Find where the given text appears and provide that cell's center as [x, y] coordinate. 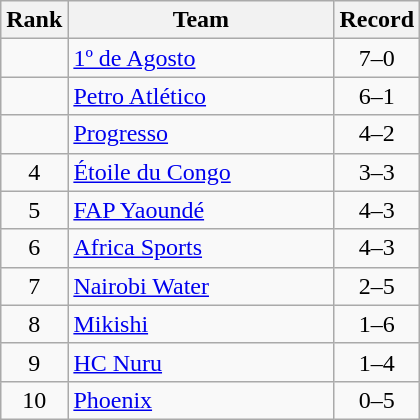
Étoile du Congo [201, 172]
10 [34, 400]
0–5 [377, 400]
Phoenix [201, 400]
Progresso [201, 134]
9 [34, 362]
4–2 [377, 134]
6 [34, 248]
7–0 [377, 58]
8 [34, 324]
3–3 [377, 172]
2–5 [377, 286]
1º de Agosto [201, 58]
HC Nuru [201, 362]
Rank [34, 20]
1–6 [377, 324]
5 [34, 210]
6–1 [377, 96]
Africa Sports [201, 248]
Mikishi [201, 324]
Record [377, 20]
Team [201, 20]
1–4 [377, 362]
4 [34, 172]
Nairobi Water [201, 286]
FAP Yaoundé [201, 210]
Petro Atlético [201, 96]
7 [34, 286]
